For the text-containing cell, return its midpoint in [x, y] coordinate format. 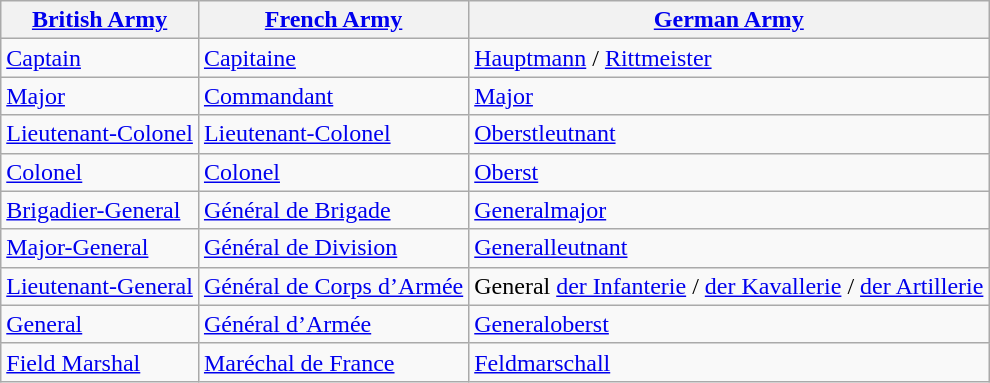
British Army [100, 20]
General [100, 324]
Feldmarschall [729, 362]
Generalmajor [729, 210]
Generaloberst [729, 324]
Lieutenant-General [100, 286]
Général de Corps d’Armée [333, 286]
Capitaine [333, 58]
Captain [100, 58]
Général de Division [333, 248]
French Army [333, 20]
General der Infanterie / der Kavallerie / der Artillerie [729, 286]
Oberstleutnant [729, 134]
Oberst [729, 172]
Commandant [333, 96]
Général d’Armée [333, 324]
Maréchal de France [333, 362]
German Army [729, 20]
Général de Brigade [333, 210]
Brigadier-General [100, 210]
Generalleutnant [729, 248]
Hauptmann / Rittmeister [729, 58]
Major-General [100, 248]
Field Marshal [100, 362]
